Identify which cell holds the provided text, then report its [x, y] central coordinate. 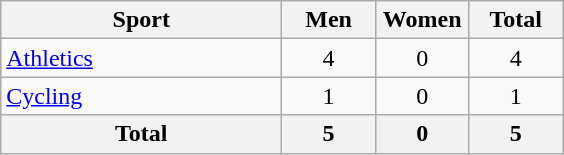
Men [329, 20]
Cycling [142, 96]
Sport [142, 20]
Athletics [142, 58]
Women [422, 20]
